Return [X, Y] of the center of cell containing provided text 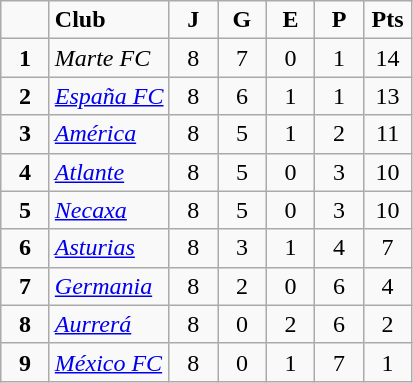
Asturias [109, 248]
14 [388, 58]
Pts [388, 20]
Marte FC [109, 58]
Club [109, 20]
México FC [109, 362]
Atlante [109, 172]
E [290, 20]
Aurrerá [109, 324]
J [194, 20]
9 [26, 362]
13 [388, 96]
España FC [109, 96]
G [242, 20]
Necaxa [109, 210]
P [340, 20]
Germania [109, 286]
11 [388, 134]
América [109, 134]
